Return [x, y] of the center of cell containing provided text 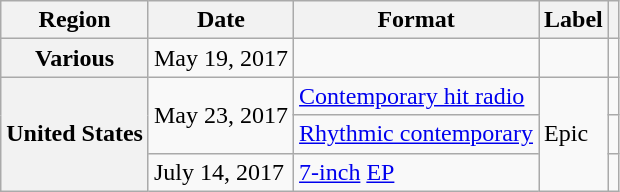
Region [75, 20]
Contemporary hit radio [416, 96]
Various [75, 58]
May 19, 2017 [220, 58]
May 23, 2017 [220, 115]
7-inch EP [416, 172]
Rhythmic contemporary [416, 134]
United States [75, 134]
Date [220, 20]
Label [574, 20]
Epic [574, 134]
July 14, 2017 [220, 172]
Format [416, 20]
